Return the [x, y] coordinate for the center point of the cell that contains the specified text.  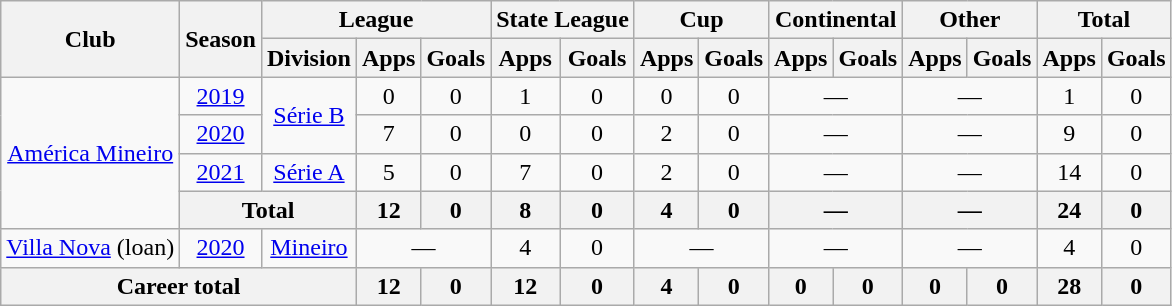
Cup [701, 20]
Série A [308, 172]
Other [970, 20]
2019 [221, 96]
28 [1069, 286]
Villa Nova (loan) [90, 248]
24 [1069, 210]
9 [1069, 134]
Club [90, 39]
América Mineiro [90, 153]
Season [221, 39]
8 [526, 210]
Continental [836, 20]
Mineiro [308, 248]
5 [388, 172]
Career total [179, 286]
Division [308, 58]
State League [563, 20]
League [376, 20]
2021 [221, 172]
14 [1069, 172]
Série B [308, 115]
